Output the [X, Y] coordinate of the center of the cell containing the given text.  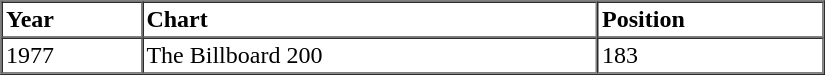
Position [711, 20]
1977 [72, 56]
Year [72, 20]
183 [711, 56]
Chart [370, 20]
The Billboard 200 [370, 56]
